Identify which cell holds the provided text, then report its [x, y] central coordinate. 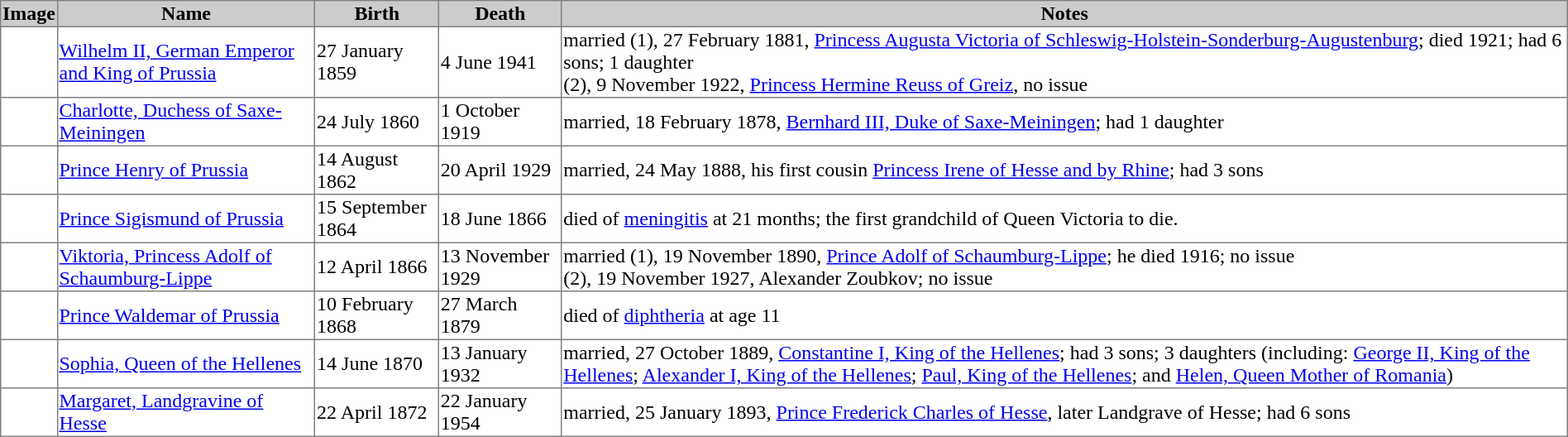
Prince Sigismund of Prussia [186, 218]
Prince Henry of Prussia [186, 170]
12 April 1866 [377, 267]
Wilhelm II, German Emperor and King of Prussia [186, 62]
married (1), 19 November 1890, Prince Adolf of Schaumburg-Lippe; he died 1916; no issue(2), 19 November 1927, Alexander Zoubkov; no issue [1064, 267]
1 October 1919 [500, 122]
Charlotte, Duchess of Saxe-Meiningen [186, 122]
died of diphtheria at age 11 [1064, 315]
18 June 1866 [500, 218]
22 January 1954 [500, 412]
married, 24 May 1888, his first cousin Princess Irene of Hesse and by Rhine; had 3 sons [1064, 170]
Birth [377, 14]
died of meningitis at 21 months; the first grandchild of Queen Victoria to die. [1064, 218]
married, 25 January 1893, Prince Frederick Charles of Hesse, later Landgrave of Hesse; had 6 sons [1064, 412]
14 August 1862 [377, 170]
married, 18 February 1878, Bernhard III, Duke of Saxe-Meiningen; had 1 daughter [1064, 122]
10 February 1868 [377, 315]
13 November 1929 [500, 267]
Notes [1064, 14]
13 January 1932 [500, 363]
4 June 1941 [500, 62]
Sophia, Queen of the Hellenes [186, 363]
24 July 1860 [377, 122]
Prince Waldemar of Prussia [186, 315]
20 April 1929 [500, 170]
Name [186, 14]
15 September 1864 [377, 218]
27 January 1859 [377, 62]
Viktoria, Princess Adolf of Schaumburg-Lippe [186, 267]
Image [29, 14]
22 April 1872 [377, 412]
27 March 1879 [500, 315]
Death [500, 14]
Margaret, Landgravine of Hesse [186, 412]
14 June 1870 [377, 363]
